Find where the given text appears and provide that cell's center as (x, y) coordinate. 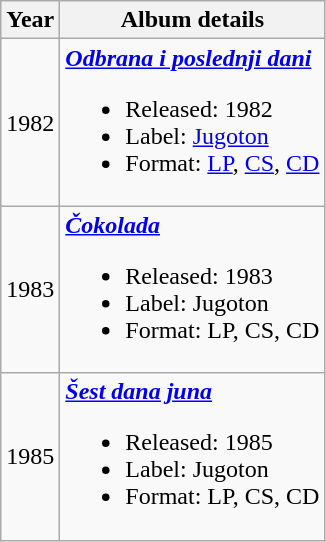
Odbrana i poslednji dani Released: 1982Label: JugotonFormat: LP, CS, CD (192, 122)
Year (30, 20)
1982 (30, 122)
Šest dana junaReleased: 1985Label: JugotonFormat: LP, CS, CD (192, 456)
1983 (30, 290)
1985 (30, 456)
Album details (192, 20)
ČokoladaReleased: 1983Label: JugotonFormat: LP, CS, CD (192, 290)
